Locate the cell with the specified text and output its (x, y) center coordinate. 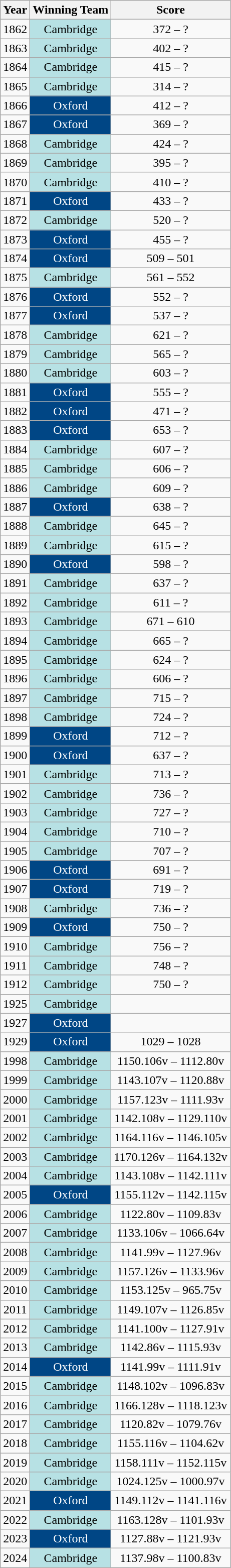
1155.112v – 1142.115v (170, 1195)
2019 (15, 1463)
1869 (15, 163)
471 – ? (170, 411)
Winning Team (71, 10)
561 – 552 (170, 278)
314 – ? (170, 86)
611 – ? (170, 602)
1868 (15, 144)
1898 (15, 717)
1133.106v – 1066.64v (170, 1233)
1149.112v – 1141.116v (170, 1501)
395 – ? (170, 163)
1122.80v – 1109.83v (170, 1214)
665 – ? (170, 641)
1158.111v – 1152.115v (170, 1463)
410 – ? (170, 182)
1142.108v – 1129.110v (170, 1118)
1867 (15, 125)
710 – ? (170, 831)
455 – ? (170, 239)
433 – ? (170, 201)
1871 (15, 201)
1863 (15, 48)
719 – ? (170, 889)
1999 (15, 1080)
1141.99v – 1127.96v (170, 1252)
1882 (15, 411)
1862 (15, 29)
1880 (15, 373)
671 – 610 (170, 622)
727 – ? (170, 812)
1866 (15, 105)
609 – ? (170, 488)
748 – ? (170, 966)
1896 (15, 679)
1886 (15, 488)
415 – ? (170, 67)
1170.126v – 1164.132v (170, 1156)
1876 (15, 297)
565 – ? (170, 354)
1897 (15, 698)
1141.100v – 1127.91v (170, 1329)
645 – ? (170, 526)
1029 – 1028 (170, 1042)
537 – ? (170, 316)
1887 (15, 507)
653 – ? (170, 430)
1024.125v – 1000.97v (170, 1482)
1157.126v – 1133.96v (170, 1271)
402 – ? (170, 48)
1925 (15, 1004)
2012 (15, 1329)
2013 (15, 1348)
1893 (15, 622)
1904 (15, 831)
1873 (15, 239)
1912 (15, 985)
2016 (15, 1405)
1870 (15, 182)
1899 (15, 736)
712 – ? (170, 736)
Score (170, 10)
603 – ? (170, 373)
1150.106v – 1112.80v (170, 1061)
691 – ? (170, 870)
1137.98v – 1100.83v (170, 1558)
1143.107v – 1120.88v (170, 1080)
756 – ? (170, 946)
638 – ? (170, 507)
1900 (15, 755)
1890 (15, 564)
1891 (15, 583)
2010 (15, 1290)
520 – ? (170, 220)
2007 (15, 1233)
1908 (15, 908)
2024 (15, 1558)
1142.86v – 1115.93v (170, 1348)
1143.108v – 1142.111v (170, 1176)
2011 (15, 1309)
2002 (15, 1137)
1903 (15, 812)
1906 (15, 870)
615 – ? (170, 545)
509 – 501 (170, 259)
707 – ? (170, 851)
2018 (15, 1443)
715 – ? (170, 698)
424 – ? (170, 144)
1163.128v – 1101.93v (170, 1520)
2004 (15, 1176)
1127.88v – 1121.93v (170, 1539)
412 – ? (170, 105)
1148.102v – 1096.83v (170, 1386)
2001 (15, 1118)
1885 (15, 468)
2003 (15, 1156)
1164.116v – 1146.105v (170, 1137)
555 – ? (170, 392)
1881 (15, 392)
552 – ? (170, 297)
1929 (15, 1042)
369 – ? (170, 125)
1901 (15, 774)
1895 (15, 660)
2023 (15, 1539)
598 – ? (170, 564)
2005 (15, 1195)
1153.125v – 965.75v (170, 1290)
2015 (15, 1386)
2022 (15, 1520)
1166.128v – 1118.123v (170, 1405)
1149.107v – 1126.85v (170, 1309)
2006 (15, 1214)
1155.116v – 1104.62v (170, 1443)
1892 (15, 602)
1878 (15, 335)
1883 (15, 430)
2008 (15, 1252)
1911 (15, 966)
2009 (15, 1271)
2017 (15, 1424)
1907 (15, 889)
1865 (15, 86)
2021 (15, 1501)
1157.123v – 1111.93v (170, 1099)
1877 (15, 316)
1927 (15, 1023)
2000 (15, 1099)
1141.99v – 1111.91v (170, 1367)
1874 (15, 259)
1879 (15, 354)
2020 (15, 1482)
1998 (15, 1061)
607 – ? (170, 449)
1872 (15, 220)
1902 (15, 793)
1894 (15, 641)
Year (15, 10)
1910 (15, 946)
1889 (15, 545)
372 – ? (170, 29)
621 – ? (170, 335)
1905 (15, 851)
1888 (15, 526)
1875 (15, 278)
624 – ? (170, 660)
2014 (15, 1367)
1884 (15, 449)
1864 (15, 67)
724 – ? (170, 717)
1120.82v – 1079.76v (170, 1424)
713 – ? (170, 774)
1909 (15, 927)
